Return the (X, Y) coordinate for the center point of the cell that contains the specified text.  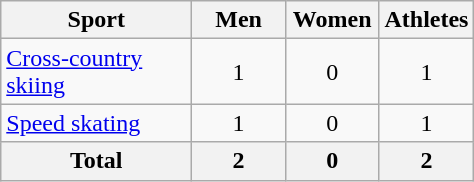
Speed skating (96, 123)
Men (239, 20)
Women (332, 20)
Athletes (426, 20)
Total (96, 161)
Sport (96, 20)
Cross-country skiing (96, 72)
